Capture the cell that displays the provided text and extract its [X, Y] central coordinate. 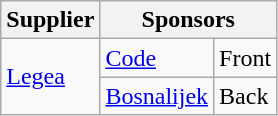
Legea [50, 77]
Back [246, 96]
Front [246, 58]
Supplier [50, 20]
Sponsors [188, 20]
Code [157, 58]
Bosnalijek [157, 96]
